Return the [X, Y] coordinate for the center point of the cell that contains the specified text.  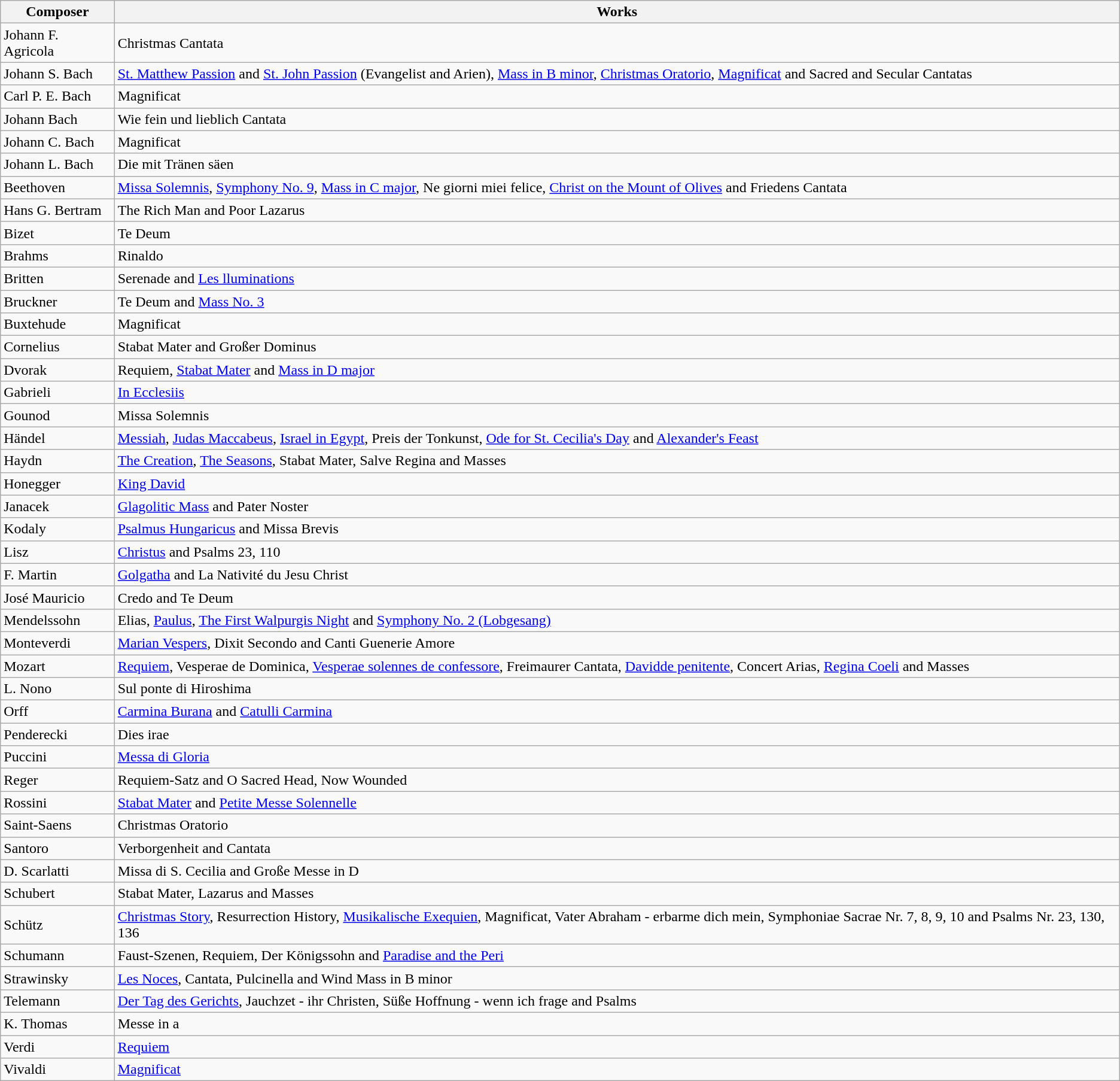
Messa di Gloria [617, 757]
José Mauricio [57, 597]
Stabat Mater and Petite Messe Solennelle [617, 803]
L. Nono [57, 689]
King David [617, 484]
Missa di S. Cecilia and Große Messe in D [617, 871]
Christmas Cantata [617, 43]
Requiem, Stabat Mater and Mass in D major [617, 370]
Santoro [57, 848]
Dvorak [57, 370]
The Creation, The Seasons, Stabat Mater, Salve Regina and Masses [617, 461]
Johann Bach [57, 119]
Stabat Mater and Großer Dominus [617, 347]
St. Matthew Passion and St. John Passion (Evangelist and Arien), Mass in B minor, Christmas Oratorio, Magnificat and Sacred and Secular Cantatas [617, 74]
Christmas Oratorio [617, 825]
Janacek [57, 506]
Christus and Psalms 23, 110 [617, 552]
Carmina Burana and Catulli Carmina [617, 712]
Requiem [617, 1047]
Sul ponte di Hiroshima [617, 689]
Missa Solemnis [617, 415]
The Rich Man and Poor Lazarus [617, 210]
Honegger [57, 484]
Lisz [57, 552]
Bizet [57, 233]
Bruckner [57, 301]
Composer [57, 12]
Golgatha and La Nativité du Jesu Christ [617, 575]
Der Tag des Gerichts, Jauchzet - ihr Christen, Süße Hoffnung - wenn ich frage and Psalms [617, 1001]
Credo and Te Deum [617, 597]
Buxtehude [57, 324]
Saint-Saens [57, 825]
Messe in a [617, 1024]
Works [617, 12]
Monteverdi [57, 643]
Requiem, Vesperae de Dominica, Vesperae solennes de confessore, Freimaurer Cantata, Davidde penitente, Concert Arias, Regina Coeli and Masses [617, 666]
Penderecki [57, 734]
Schütz [57, 924]
Elias, Paulus, The First Walpurgis Night and Symphony No. 2 (Lobgesang) [617, 620]
D. Scarlatti [57, 871]
Requiem-Satz and O Sacred Head, Now Wounded [617, 780]
Orff [57, 712]
Schumann [57, 955]
K. Thomas [57, 1024]
Faust-Szenen, Requiem, Der Königssohn and Paradise and the Peri [617, 955]
Psalmus Hungaricus and Missa Brevis [617, 529]
Messiah, Judas Maccabeus, Israel in Egypt, Preis der Tonkunst, Ode for St. Cecilia's Day and Alexander's Feast [617, 438]
Verdi [57, 1047]
Reger [57, 780]
Te Deum and Mass No. 3 [617, 301]
Händel [57, 438]
Te Deum [617, 233]
Serenade and Les lluminations [617, 278]
Carl P. E. Bach [57, 96]
Gounod [57, 415]
Hans G. Bertram [57, 210]
Britten [57, 278]
Marian Vespers, Dixit Secondo and Canti Guenerie Amore [617, 643]
In Ecclesiis [617, 393]
Missa Solemnis, Symphony No. 9, Mass in C major, Ne giorni miei felice, Christ on the Mount of Olives and Friedens Cantata [617, 187]
Dies irae [617, 734]
Mozart [57, 666]
Johann F. Agricola [57, 43]
Johann C. Bach [57, 142]
Johann L. Bach [57, 165]
Wie fein und lieblich Cantata [617, 119]
Puccini [57, 757]
Strawinsky [57, 978]
Brahms [57, 256]
Mendelssohn [57, 620]
Schubert [57, 894]
Gabrieli [57, 393]
Die mit Tränen säen [617, 165]
Glagolitic Mass and Pater Noster [617, 506]
Verborgenheit and Cantata [617, 848]
Telemann [57, 1001]
Vivaldi [57, 1070]
Les Noces, Cantata, Pulcinella and Wind Mass in B minor [617, 978]
Rinaldo [617, 256]
Kodaly [57, 529]
Stabat Mater, Lazarus and Masses [617, 894]
Haydn [57, 461]
Johann S. Bach [57, 74]
Rossini [57, 803]
Cornelius [57, 347]
F. Martin [57, 575]
Beethoven [57, 187]
